Return the (x, y) coordinate for the center point of the cell that contains the specified text.  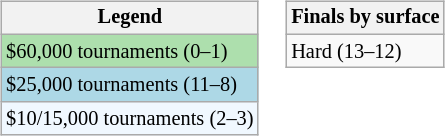
$10/15,000 tournaments (2–3) (130, 119)
$25,000 tournaments (11–8) (130, 85)
$60,000 tournaments (0–1) (130, 51)
Hard (13–12) (365, 51)
Legend (130, 18)
Finals by surface (365, 18)
